Find where the given text appears and provide that cell's center as [X, Y] coordinate. 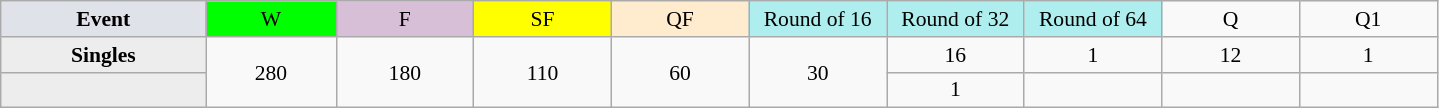
SF [543, 19]
Round of 64 [1093, 19]
Round of 16 [818, 19]
280 [271, 72]
QF [680, 19]
Q [1231, 19]
Singles [104, 55]
180 [405, 72]
12 [1231, 55]
F [405, 19]
30 [818, 72]
110 [543, 72]
16 [955, 55]
Event [104, 19]
Round of 32 [955, 19]
60 [680, 72]
W [271, 19]
Q1 [1368, 19]
